Provide the [x, y] coordinate of the cell's center where the given text is located.  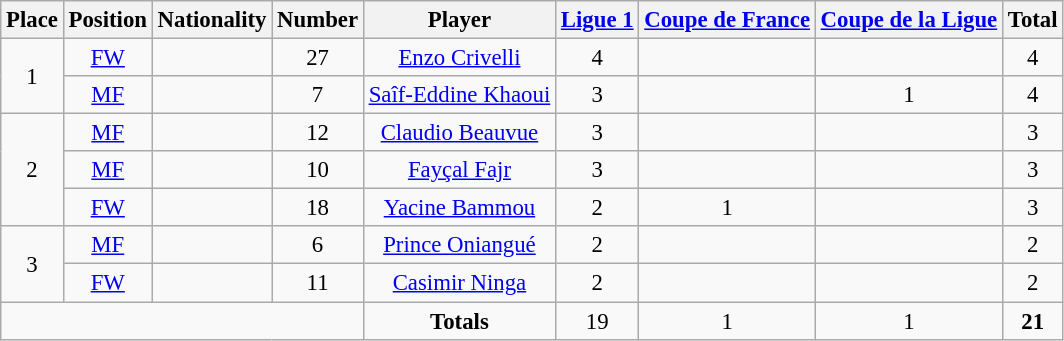
Nationality [212, 20]
Saîf-Eddine Khaoui [459, 95]
Number [318, 20]
21 [1032, 321]
Place [32, 20]
Enzo Crivelli [459, 58]
10 [318, 170]
Casimir Ninga [459, 283]
Total [1032, 20]
27 [318, 58]
Totals [459, 321]
Position [108, 20]
11 [318, 283]
7 [318, 95]
6 [318, 245]
Prince Oniangué [459, 245]
18 [318, 208]
Coupe de France [727, 20]
Ligue 1 [598, 20]
19 [598, 321]
Coupe de la Ligue [908, 20]
Claudio Beauvue [459, 133]
Yacine Bammou [459, 208]
12 [318, 133]
Player [459, 20]
Fayçal Fajr [459, 170]
